From the cell containing the given text, extract its center point as [x, y] coordinate. 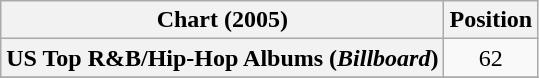
Chart (2005) [222, 20]
62 [491, 58]
US Top R&B/Hip-Hop Albums (Billboard) [222, 58]
Position [491, 20]
